Pinpoint the cell where the given text exists, returning its (X, Y) midpoint coordinate. 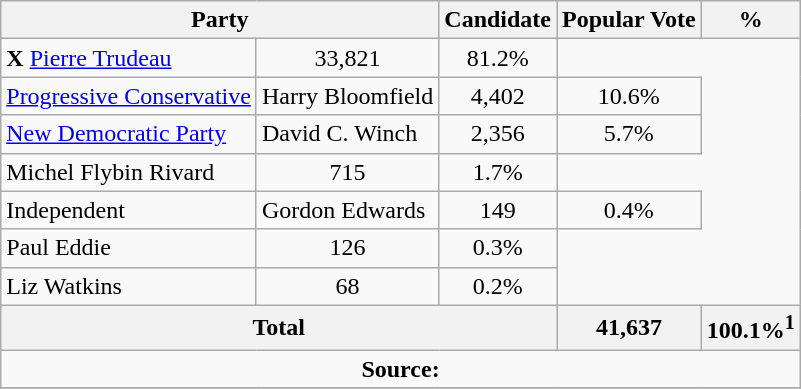
81.2% (498, 58)
100.1%1 (750, 328)
0.3% (498, 248)
Progressive Conservative (129, 96)
Harry Bloomfield (347, 96)
X Pierre Trudeau (129, 58)
% (750, 20)
Gordon Edwards (347, 210)
Source: (401, 369)
0.2% (498, 286)
1.7% (498, 172)
Total (279, 328)
Candidate (498, 20)
5.7% (630, 134)
4,402 (498, 96)
Independent (129, 210)
715 (347, 172)
10.6% (630, 96)
0.4% (630, 210)
New Democratic Party (129, 134)
Popular Vote (630, 20)
149 (498, 210)
33,821 (347, 58)
Paul Eddie (129, 248)
Liz Watkins (129, 286)
Party (220, 20)
41,637 (630, 328)
68 (347, 286)
David C. Winch (347, 134)
Michel Flybin Rivard (129, 172)
126 (347, 248)
2,356 (498, 134)
